Identify which cell holds the provided text, then report its [x, y] central coordinate. 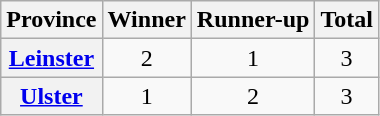
Runner-up [253, 20]
Winner [146, 20]
Province [52, 20]
Leinster [52, 58]
Total [347, 20]
Ulster [52, 96]
